Determine the (x, y) coordinate at the center of the cell enclosing the given text.  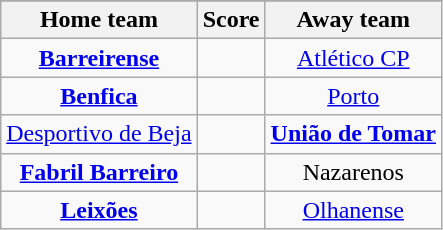
Score (231, 20)
Atlético CP (353, 58)
Porto (353, 96)
Away team (353, 20)
Home team (99, 20)
Fabril Barreiro (99, 172)
Nazarenos (353, 172)
Leixões (99, 210)
Desportivo de Beja (99, 134)
Benfica (99, 96)
União de Tomar (353, 134)
Barreirense (99, 58)
Olhanense (353, 210)
